For the text-containing cell, return its midpoint in (X, Y) coordinate format. 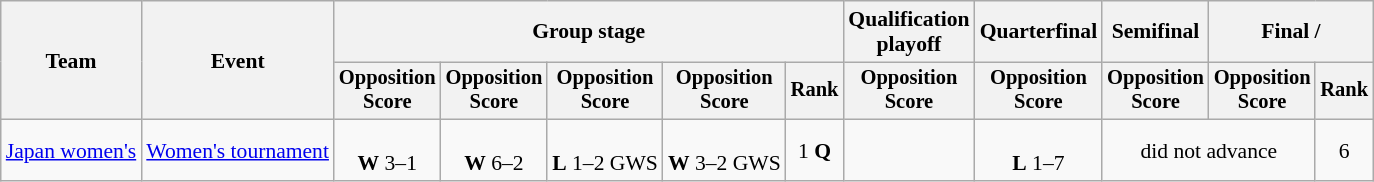
Women's tournament (238, 150)
did not advance (1208, 150)
1 Q (815, 150)
L 1–2 GWS (605, 150)
Qualificationplayoff (908, 32)
L 1–7 (1039, 150)
6 (1344, 150)
Event (238, 60)
Final / (1291, 32)
Quarterfinal (1039, 32)
Team (72, 60)
W 3–1 (388, 150)
Japan women's (72, 150)
Semifinal (1156, 32)
W 6–2 (494, 150)
Group stage (588, 32)
W 3–2 GWS (724, 150)
